Determine the (x, y) coordinate at the center of the cell enclosing the given text.  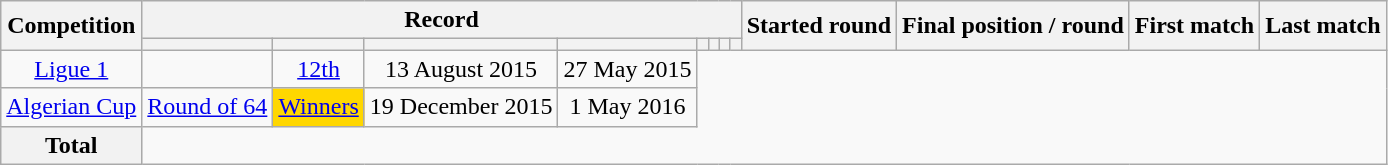
12th (318, 69)
13 August 2015 (461, 69)
First match (1194, 26)
27 May 2015 (628, 69)
Winners (318, 107)
19 December 2015 (461, 107)
1 May 2016 (628, 107)
Total (72, 145)
Ligue 1 (72, 69)
Started round (818, 26)
Round of 64 (208, 107)
Final position / round (1014, 26)
Last match (1323, 26)
Record (442, 20)
Algerian Cup (72, 107)
Competition (72, 26)
